For the text-containing cell, return its midpoint in [x, y] coordinate format. 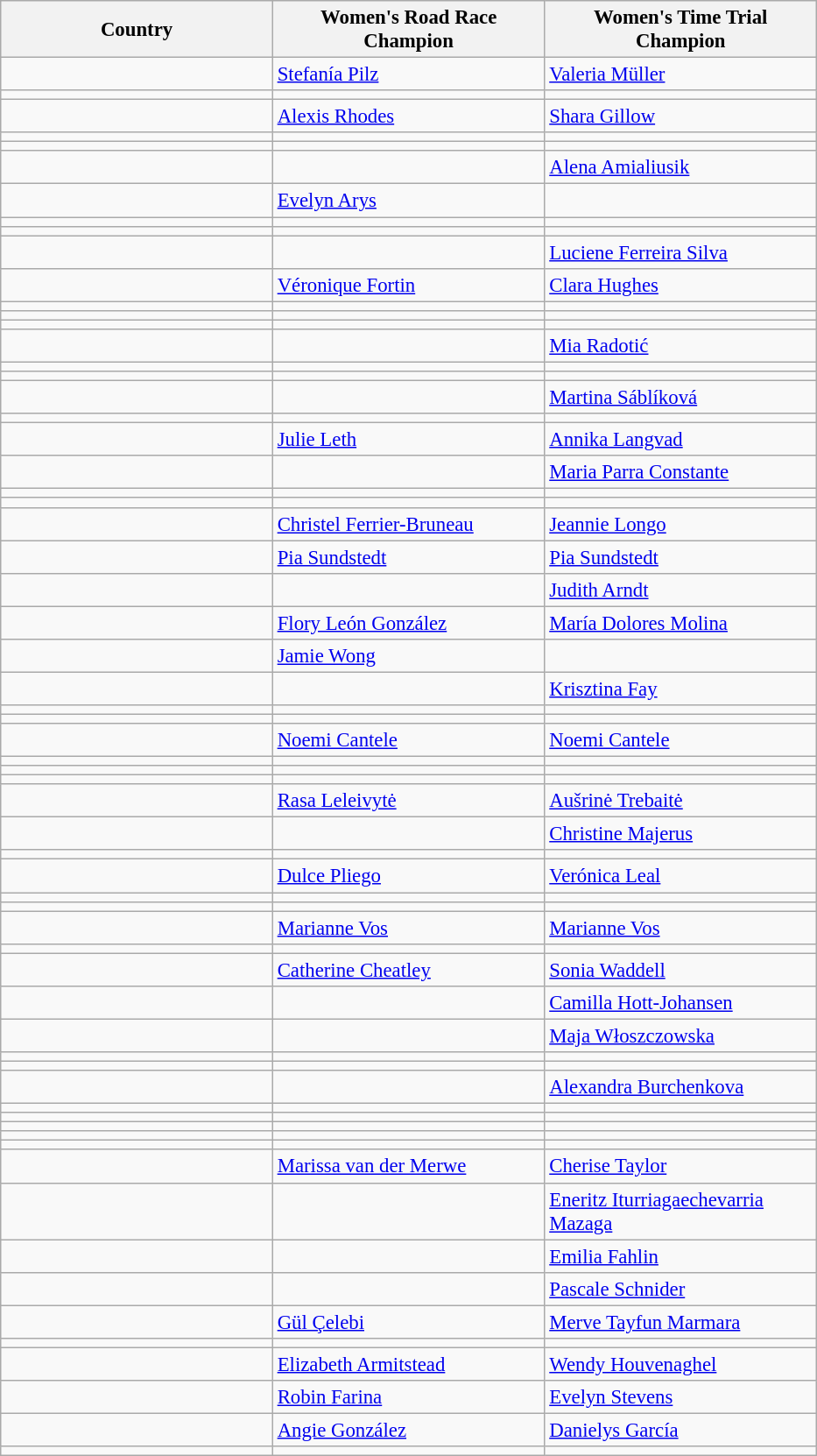
Pascale Schnider [681, 1289]
Krisztina Fay [681, 689]
Jamie Wong [408, 656]
Christine Majerus [681, 834]
Catherine Cheatley [408, 970]
Evelyn Arys [408, 201]
Elizabeth Armitstead [408, 1364]
Country [137, 30]
Alexis Rhodes [408, 117]
Angie González [408, 1430]
Luciene Ferreira Silva [681, 252]
Véronique Fortin [408, 285]
Valeria Müller [681, 74]
Sonia Waddell [681, 970]
Marissa van der Merwe [408, 1167]
Alena Amialiusik [681, 167]
Jeannie Longo [681, 524]
Judith Arndt [681, 590]
Robin Farina [408, 1397]
Annika Langvad [681, 440]
Julie Leth [408, 440]
Cherise Taylor [681, 1167]
Martina Sáblíková [681, 398]
Christel Ferrier-Bruneau [408, 524]
Wendy Houvenaghel [681, 1364]
Rasa Leleivytė [408, 801]
Mia Radotić [681, 346]
Stefanía Pilz [408, 74]
Shara Gillow [681, 117]
Maja Włoszczowska [681, 1035]
Merve Tayfun Marmara [681, 1322]
Maria Parra Constante [681, 472]
Gül Çelebi [408, 1322]
Evelyn Stevens [681, 1397]
Camilla Hott-Johansen [681, 1003]
Women's Time Trial Champion [681, 30]
Emilia Fahlin [681, 1256]
Dulce Pliego [408, 876]
Verónica Leal [681, 876]
Aušrinė Trebaitė [681, 801]
Flory León González [408, 623]
Danielys García [681, 1430]
Eneritz Iturriagaechevarria Mazaga [681, 1211]
Women's Road Race Champion [408, 30]
María Dolores Molina [681, 623]
Alexandra Burchenkova [681, 1087]
Clara Hughes [681, 285]
